Extract the (x, y) coordinate from the center of the cell holding the provided text.  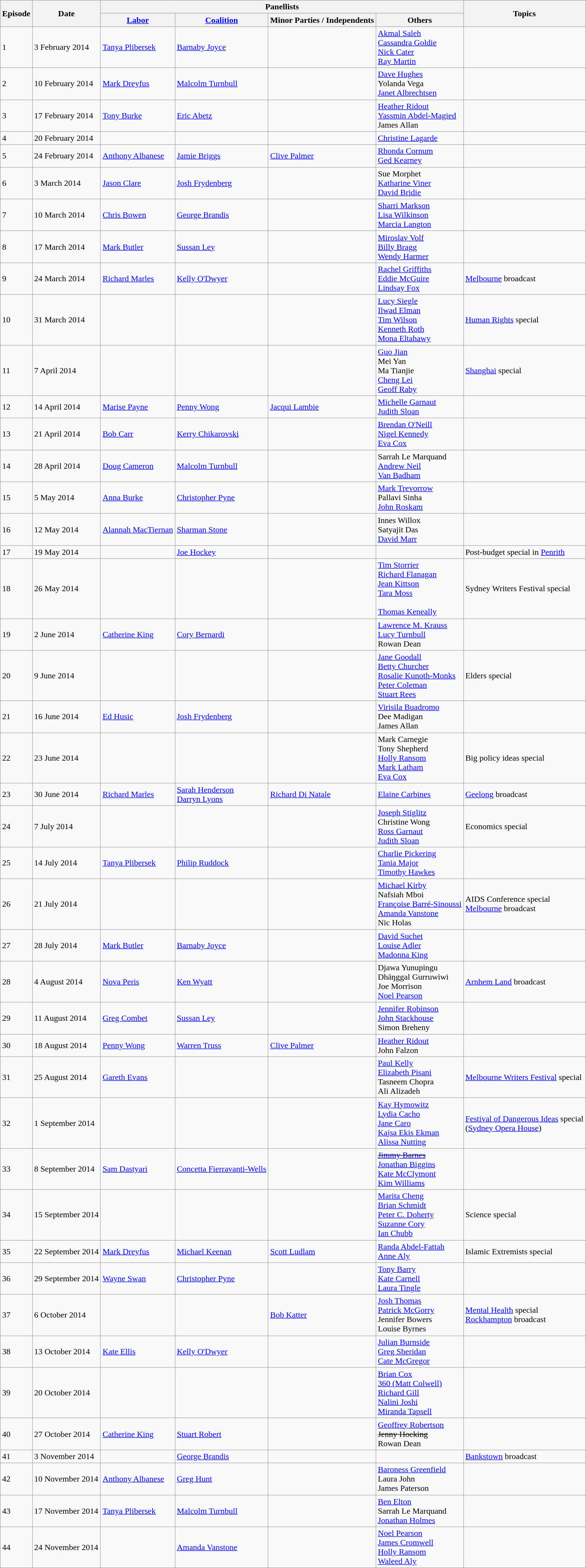
Shanghai special (524, 370)
Scott Ludlam (322, 1251)
9 June 2014 (66, 676)
Joe Hockey (222, 552)
Joseph StiglitzChristine WongRoss GarnautJudith Sloan (420, 826)
13 (16, 434)
Richard Di Natale (322, 794)
7 (16, 215)
5 May 2014 (66, 498)
Brendan O'NeillNigel KennedyEva Cox (420, 434)
21 July 2014 (66, 904)
Labor (138, 20)
14 (16, 466)
Stuart Robert (222, 1434)
10 February 2014 (66, 84)
Marise Payne (138, 407)
Arnhem Land broadcast (524, 982)
14 July 2014 (66, 863)
26 May 2014 (66, 589)
22 (16, 758)
20 October 2014 (66, 1393)
Charlie PickeringTania MajorTimothy Hawkes (420, 863)
27 October 2014 (66, 1434)
15 (16, 498)
Panellists (282, 7)
14 April 2014 (66, 407)
Rachel GriffithsEddie McGuireLindsay Fox (420, 278)
Sam Dastyari (138, 1169)
30 June 2014 (66, 794)
Coalition (222, 20)
Jennifer RobinsonJohn StackhouseSimon Breheny (420, 1018)
Sarrah Le MarquandAndrew NeilVan Badham (420, 466)
Innes WilloxSatyajit DasDavid Marr (420, 530)
8 September 2014 (66, 1169)
30 (16, 1045)
Mark TrevorrowPallavi SinhaJohn Roskam (420, 498)
Doug Cameron (138, 466)
8 (16, 247)
17 March 2014 (66, 247)
33 (16, 1169)
Amanda Vanstone (222, 1548)
17 (16, 552)
Sharri MarksonLisa WilkinsonMarcia Langton (420, 215)
12 May 2014 (66, 530)
Lucy SiegleIlwad ElmanTim WilsonKenneth RothMona Eltahawy (420, 320)
2 (16, 84)
31 (16, 1077)
16 (16, 530)
1 September 2014 (66, 1123)
17 February 2014 (66, 116)
Josh ThomasPatrick McGorryJennifer BowersLouise Byrnes (420, 1315)
10 March 2014 (66, 215)
Ben EltonSarrah Le MarquandJonathan Holmes (420, 1511)
25 (16, 863)
Post-budget special in Penrith (524, 552)
34 (16, 1215)
Economics special (524, 826)
21 (16, 717)
Sydney Writers Festival special (524, 589)
Kay HymowitzLydia CachoJane CaroKajsa Ekis EkmanAlissa Nutting (420, 1123)
32 (16, 1123)
42 (16, 1479)
17 November 2014 (66, 1511)
43 (16, 1511)
Nova Peris (138, 982)
20 February 2014 (66, 138)
Marita ChengBrian SchmidtPeter C. DohertySuzanne CoryIan Chubb (420, 1215)
28 (16, 982)
24 November 2014 (66, 1548)
Human Rights special (524, 320)
6 October 2014 (66, 1315)
Dave HughesYolanda VegaJanet Albrechtsen (420, 84)
Paul KellyElizabeth PisaniTasneem ChopraAli Alizadeh (420, 1077)
10 (16, 320)
Bankstown broadcast (524, 1456)
2 June 2014 (66, 634)
25 August 2014 (66, 1077)
Jimmy BarnesJonathan BigginsKate McClymontKim Williams (420, 1169)
Warren Truss (222, 1045)
Greg Combet (138, 1018)
Big policy ideas special (524, 758)
Islamic Extremists special (524, 1251)
Concetta Fierravanti-Wells (222, 1169)
Elaine Carbines (420, 794)
Mark CarnegieTony ShepherdHolly RansomMark LathamEva Cox (420, 758)
Heather RidoutJohn Falzon (420, 1045)
44 (16, 1548)
Elders special (524, 676)
Geoffrey RobertsonJenny HockingRowan Dean (420, 1434)
10 November 2014 (66, 1479)
27 (16, 945)
Miroslav VolfBilly BraggWendy Harmer (420, 247)
3 February 2014 (66, 47)
Tony BarryKate CarnellLaura Tingle (420, 1278)
Melbourne Writers Festival special (524, 1077)
Michelle GarnautJudith Sloan (420, 407)
9 (16, 278)
13 October 2014 (66, 1351)
37 (16, 1315)
3 (16, 116)
15 September 2014 (66, 1215)
40 (16, 1434)
Philip Ruddock (222, 863)
19 May 2014 (66, 552)
24 (16, 826)
Rhonda CornumGed Kearney (420, 156)
Cory Bernardi (222, 634)
Virisila BuadromoDee MadiganJames Allan (420, 717)
21 April 2014 (66, 434)
Mental Health specialRockhampton broadcast (524, 1315)
3 November 2014 (66, 1456)
16 June 2014 (66, 717)
28 July 2014 (66, 945)
Tony Burke (138, 116)
11 August 2014 (66, 1018)
29 September 2014 (66, 1278)
Episode (16, 13)
Michael Keenan (222, 1251)
23 June 2014 (66, 758)
Eric Abetz (222, 116)
Ken Wyatt (222, 982)
28 April 2014 (66, 466)
4 (16, 138)
Sarah HendersonDarryn Lyons (222, 794)
31 March 2014 (66, 320)
Jason Clare (138, 183)
Julian BurnsideGreg SheridanCate McGregor (420, 1351)
41 (16, 1456)
Lawrence M. KraussLucy TurnbullRowan Dean (420, 634)
Jacqui Lambie (322, 407)
3 March 2014 (66, 183)
Others (420, 20)
38 (16, 1351)
Anna Burke (138, 498)
Guo JianMei YanMa TianjieCheng LeiGeoff Raby (420, 370)
26 (16, 904)
5 (16, 156)
23 (16, 794)
Sue MorphetKatharine VinerDavid Bridie (420, 183)
Randa Abdel-FattahAnne Aly (420, 1251)
Bob Carr (138, 434)
Christine Lagarde (420, 138)
Wayne Swan (138, 1278)
35 (16, 1251)
Date (66, 13)
11 (16, 370)
Michael KirbyNafsiah MboiFrançoise Barré-SinoussiAmanda VanstoneNic Holas (420, 904)
Gareth Evans (138, 1077)
20 (16, 676)
Alannah MacTiernan (138, 530)
6 (16, 183)
Brian Cox360 (Matt Colwell)Richard GillNalini JoshiMiranda Tapsell (420, 1393)
Melbourne broadcast (524, 278)
24 February 2014 (66, 156)
36 (16, 1278)
Festival of Dangerous Ideas special(Sydney Opera House) (524, 1123)
Sharman Stone (222, 530)
Minor Parties / Independents (322, 20)
Jane GoodallBetty ChurcherRosalie Kunoth-MonksPeter ColemanStuart Rees (420, 676)
24 March 2014 (66, 278)
Akmal SalehCassandra GoldieNick CaterRay Martin (420, 47)
29 (16, 1018)
Science special (524, 1215)
39 (16, 1393)
Baroness GreenfieldLaura JohnJames Paterson (420, 1479)
22 September 2014 (66, 1251)
4 August 2014 (66, 982)
12 (16, 407)
Tim StorrierRichard FlanaganJean KittsonTara MossThomas Keneally (420, 589)
18 (16, 589)
Topics (524, 13)
7 July 2014 (66, 826)
Jamie Briggs (222, 156)
1 (16, 47)
Djawa YunupinguDhäŋggal GurruwiwiJoe MorrisonNoel Pearson (420, 982)
Bob Katter (322, 1315)
Noel PearsonJames CromwellHolly RansomWaleed Aly (420, 1548)
19 (16, 634)
Ed Husic (138, 717)
Heather RidoutYassmin Abdel-MagiedJames Allan (420, 116)
Geelong broadcast (524, 794)
AIDS Conference specialMelbourne broadcast (524, 904)
Kerry Chikarovski (222, 434)
David SuchetLouise AdlerMadonna King (420, 945)
7 April 2014 (66, 370)
Kate Ellis (138, 1351)
18 August 2014 (66, 1045)
Greg Hunt (222, 1479)
Chris Bowen (138, 215)
